Scan for the cell matching the given text and deliver its (X, Y) coordinate at center. 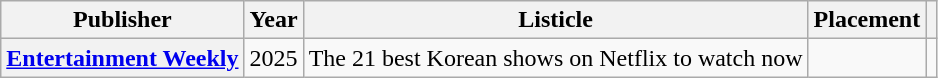
2025 (274, 58)
Publisher (122, 20)
Year (274, 20)
The 21 best Korean shows on Netflix to watch now (556, 58)
Entertainment Weekly (122, 58)
Listicle (556, 20)
Placement (867, 20)
